Capture the cell that displays the provided text and extract its (x, y) central coordinate. 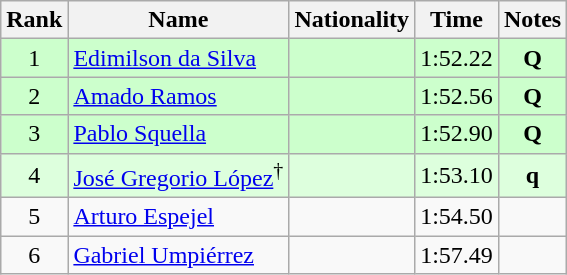
1 (34, 58)
Time (457, 20)
José Gregorio López† (178, 176)
Pablo Squella (178, 134)
Rank (34, 20)
2 (34, 96)
Notes (532, 20)
Edimilson da Silva (178, 58)
1:52.90 (457, 134)
Gabriel Umpiérrez (178, 255)
Nationality (352, 20)
4 (34, 176)
1:53.10 (457, 176)
1:57.49 (457, 255)
q (532, 176)
6 (34, 255)
1:52.56 (457, 96)
5 (34, 217)
Name (178, 20)
3 (34, 134)
1:54.50 (457, 217)
Amado Ramos (178, 96)
1:52.22 (457, 58)
Arturo Espejel (178, 217)
